From the cell containing the given text, extract its center point as [X, Y] coordinate. 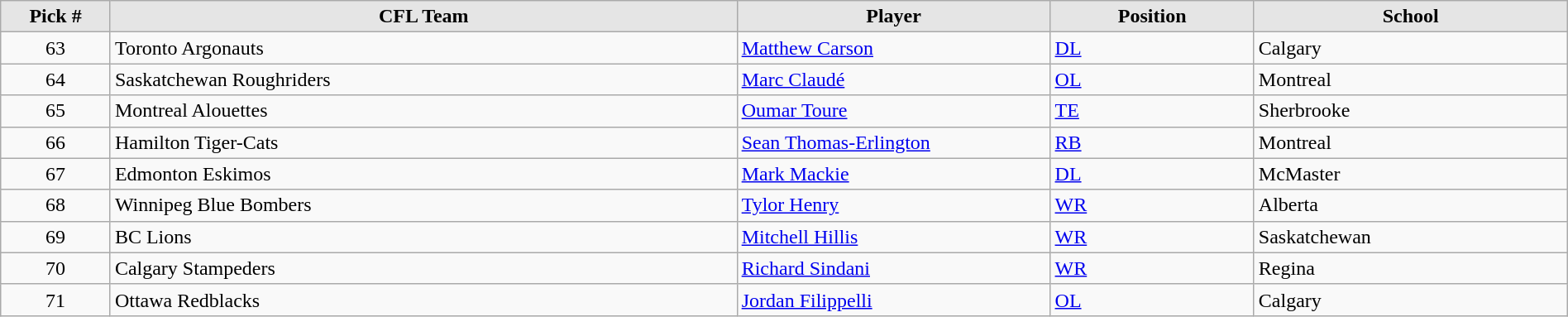
Regina [1411, 268]
Winnipeg Blue Bombers [423, 205]
TE [1152, 111]
McMaster [1411, 174]
Edmonton Eskimos [423, 174]
Toronto Argonauts [423, 48]
Saskatchewan Roughriders [423, 79]
Jordan Filippelli [893, 300]
71 [56, 300]
RB [1152, 142]
BC Lions [423, 237]
Position [1152, 17]
Tylor Henry [893, 205]
Richard Sindani [893, 268]
70 [56, 268]
Ottawa Redblacks [423, 300]
Alberta [1411, 205]
Mark Mackie [893, 174]
68 [56, 205]
Sherbrooke [1411, 111]
Player [893, 17]
Sean Thomas-Erlington [893, 142]
69 [56, 237]
67 [56, 174]
Marc Claudé [893, 79]
Hamilton Tiger-Cats [423, 142]
CFL Team [423, 17]
65 [56, 111]
64 [56, 79]
Montreal Alouettes [423, 111]
66 [56, 142]
Pick # [56, 17]
Saskatchewan [1411, 237]
Oumar Toure [893, 111]
Calgary Stampeders [423, 268]
School [1411, 17]
63 [56, 48]
Mitchell Hillis [893, 237]
Matthew Carson [893, 48]
